For the text-containing cell, return its midpoint in [X, Y] coordinate format. 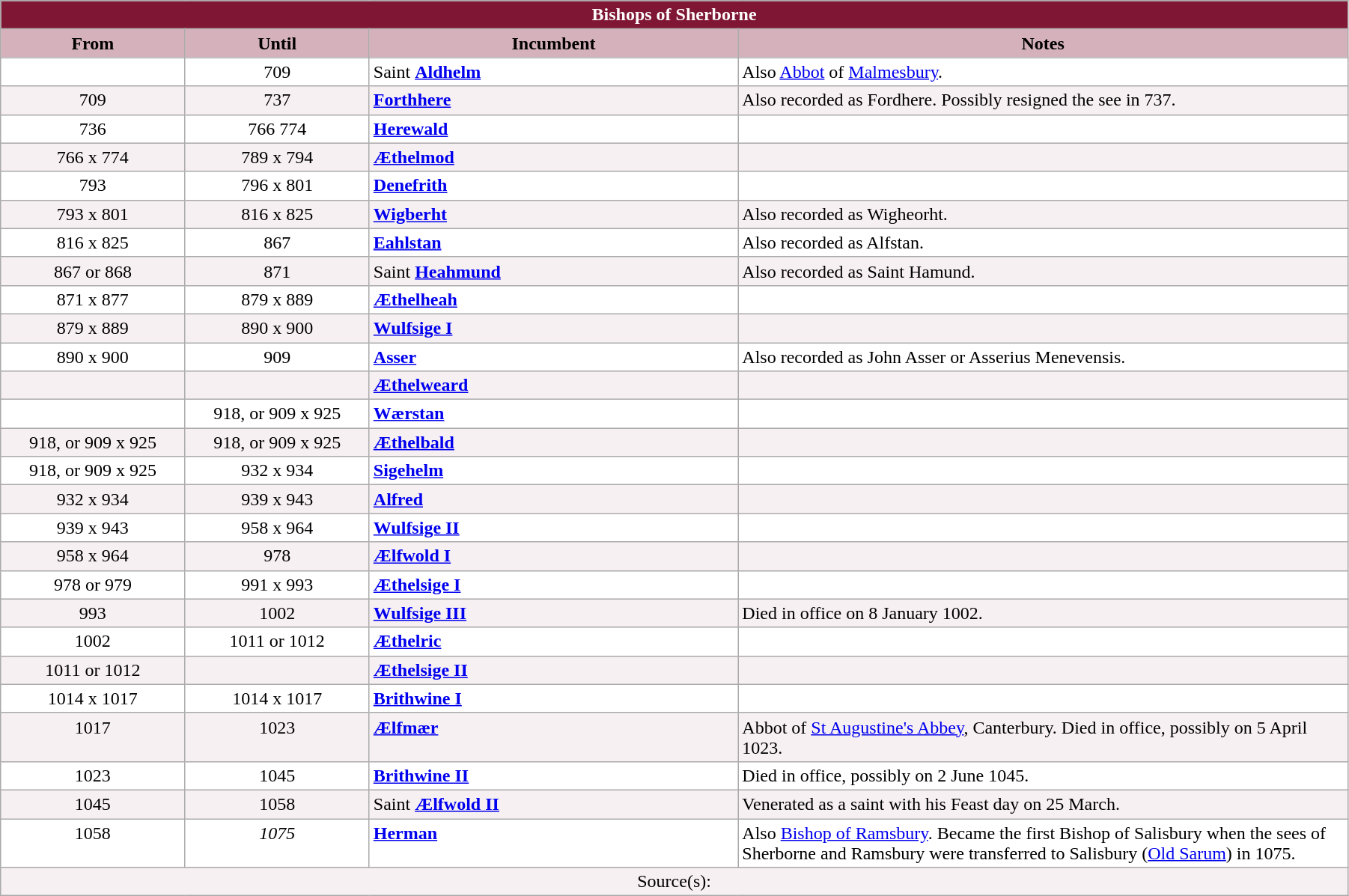
909 [277, 357]
789 x 794 [277, 157]
Æthelsige II [554, 670]
Asser [554, 357]
Died in office, possibly on 2 June 1045. [1044, 775]
793 [93, 186]
871 [277, 271]
1017 [93, 737]
Also recorded as Saint Hamund. [1044, 271]
Æthelmod [554, 157]
766 774 [277, 129]
Wærstan [554, 414]
Ælfmær [554, 737]
Brithwine I [554, 698]
1075 [277, 843]
Died in office on 8 January 1002. [1044, 613]
Saint Heahmund [554, 271]
Also Abbot of Malmesbury. [1044, 72]
991 x 993 [277, 585]
Abbot of St Augustine's Abbey, Canterbury. Died in office, possibly on 5 April 1023. [1044, 737]
Sigehelm [554, 471]
Wulfsige II [554, 528]
Saint Ælfwold II [554, 804]
867 or 868 [93, 271]
Until [277, 43]
Æthelweard [554, 385]
978 [277, 556]
Herewald [554, 129]
736 [93, 129]
Æthelbald [554, 442]
796 x 801 [277, 186]
Æthelric [554, 641]
Herman [554, 843]
Also recorded as Fordhere. Possibly resigned the see in 737. [1044, 100]
Bishops of Sherborne [674, 15]
Source(s): [674, 882]
793 x 801 [93, 214]
Also recorded as Wigheorht. [1044, 214]
Also recorded as Alfstan. [1044, 243]
Æthelsige I [554, 585]
Wigberht [554, 214]
867 [277, 243]
Æthelheah [554, 299]
Denefrith [554, 186]
Also recorded as John Asser or Asserius Menevensis. [1044, 357]
Forthhere [554, 100]
Eahlstan [554, 243]
Wulfsige I [554, 328]
766 x 774 [93, 157]
Notes [1044, 43]
Brithwine II [554, 775]
Incumbent [554, 43]
871 x 877 [93, 299]
993 [93, 613]
Wulfsige III [554, 613]
Ælfwold I [554, 556]
737 [277, 100]
Venerated as a saint with his Feast day on 25 March. [1044, 804]
Saint Aldhelm [554, 72]
978 or 979 [93, 585]
Alfred [554, 499]
From [93, 43]
